Pinpoint the cell where the given text exists, returning its (X, Y) midpoint coordinate. 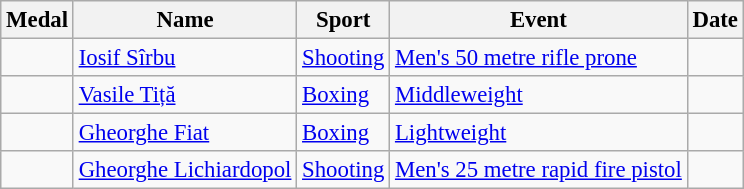
Event (539, 20)
Iosif Sîrbu (184, 58)
Men's 25 metre rapid fire pistol (539, 170)
Name (184, 20)
Date (715, 20)
Gheorghe Fiat (184, 133)
Gheorghe Lichiardopol (184, 170)
Sport (344, 20)
Men's 50 metre rifle prone (539, 58)
Lightweight (539, 133)
Medal (38, 20)
Vasile Tiță (184, 95)
Middleweight (539, 95)
